Return the [X, Y] coordinate for the center point of the cell that contains the specified text.  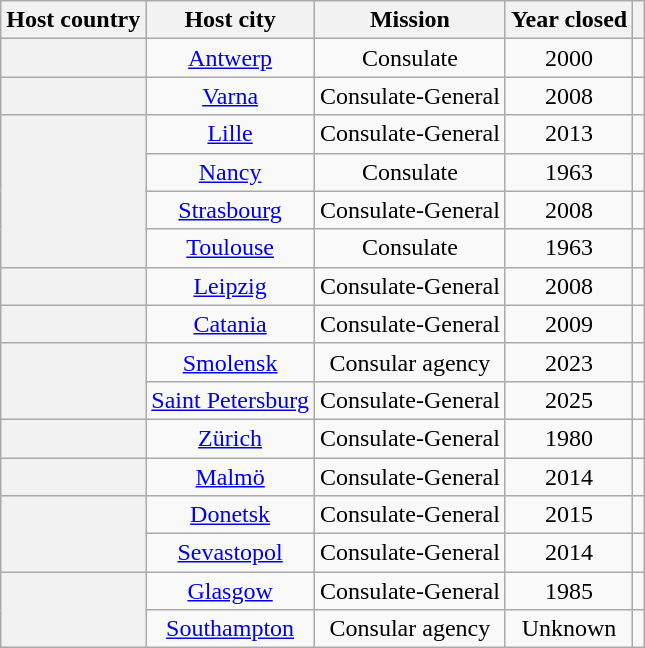
Strasbourg [230, 210]
Antwerp [230, 58]
Sevastopol [230, 553]
Varna [230, 96]
Catania [230, 324]
2009 [568, 324]
2000 [568, 58]
Southampton [230, 629]
Year closed [568, 20]
Mission [410, 20]
Unknown [568, 629]
Host city [230, 20]
Donetsk [230, 515]
Zürich [230, 438]
2015 [568, 515]
2025 [568, 400]
2013 [568, 134]
Nancy [230, 172]
Malmö [230, 477]
2023 [568, 362]
Saint Petersburg [230, 400]
Host country [74, 20]
Lille [230, 134]
Toulouse [230, 248]
1980 [568, 438]
Glasgow [230, 591]
Leipzig [230, 286]
1985 [568, 591]
Smolensk [230, 362]
